Pinpoint the cell where the given text exists, returning its [X, Y] midpoint coordinate. 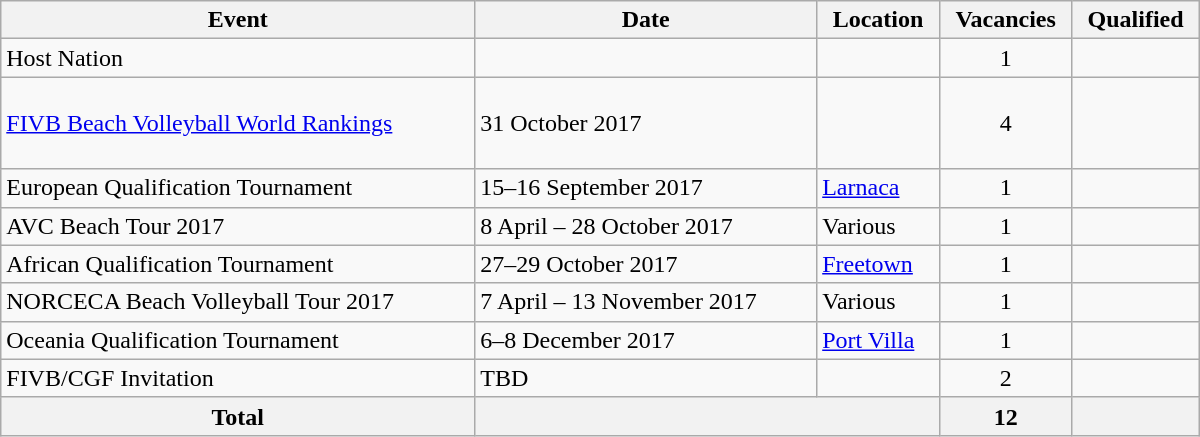
Event [238, 20]
Total [238, 416]
8 April – 28 October 2017 [646, 226]
6–8 December 2017 [646, 340]
African Qualification Tournament [238, 264]
Freetown [878, 264]
2 [1006, 378]
Host Nation [238, 58]
European Qualification Tournament [238, 188]
Qualified [1136, 20]
Vacancies [1006, 20]
Location [878, 20]
Larnaca [878, 188]
AVC Beach Tour 2017 [238, 226]
4 [1006, 123]
FIVB Beach Volleyball World Rankings [238, 123]
27–29 October 2017 [646, 264]
12 [1006, 416]
TBD [646, 378]
NORCECA Beach Volleyball Tour 2017 [238, 302]
15–16 September 2017 [646, 188]
Date [646, 20]
Oceania Qualification Tournament [238, 340]
Port Villa [878, 340]
7 April – 13 November 2017 [646, 302]
31 October 2017 [646, 123]
FIVB/CGF Invitation [238, 378]
